Return (x, y) of the center of cell containing provided text 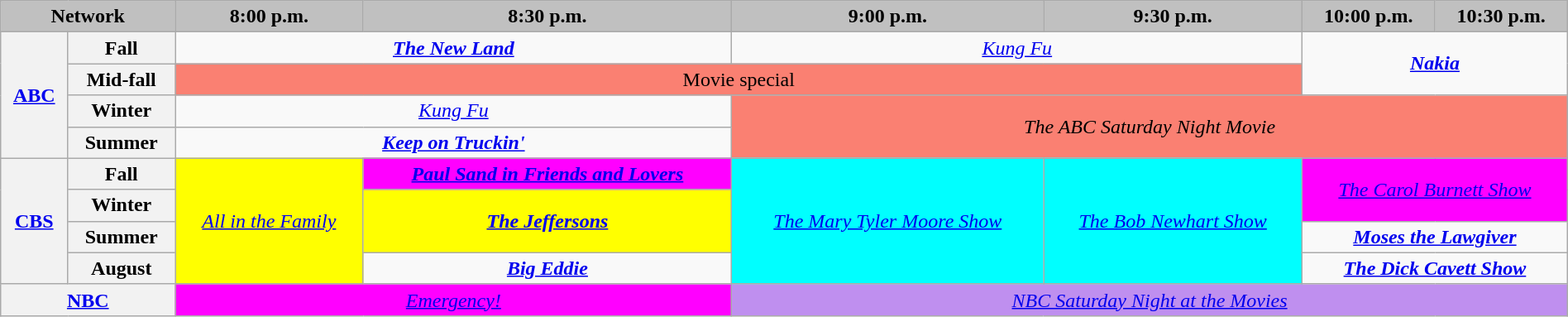
8:30 p.m. (547, 17)
The Bob Newhart Show (1173, 221)
Moses the Lawgiver (1436, 237)
The Mary Tyler Moore Show (888, 221)
Network (88, 17)
August (122, 268)
Paul Sand in Friends and Lovers (547, 174)
Movie special (739, 79)
9:00 p.m. (888, 17)
9:30 p.m. (1173, 17)
Nakia (1436, 64)
NBC (88, 300)
Big Eddie (547, 268)
The ABC Saturday Night Movie (1150, 127)
Emergency! (453, 300)
The New Land (453, 48)
8:00 p.m. (270, 17)
10:30 p.m. (1501, 17)
10:00 p.m. (1369, 17)
NBC Saturday Night at the Movies (1150, 300)
Keep on Truckin' (453, 142)
The Carol Burnett Show (1436, 190)
All in the Family (270, 221)
Mid-fall (122, 79)
The Dick Cavett Show (1436, 268)
CBS (35, 221)
The Jeffersons (547, 221)
ABC (35, 95)
